Pinpoint the cell where the given text exists, returning its [X, Y] midpoint coordinate. 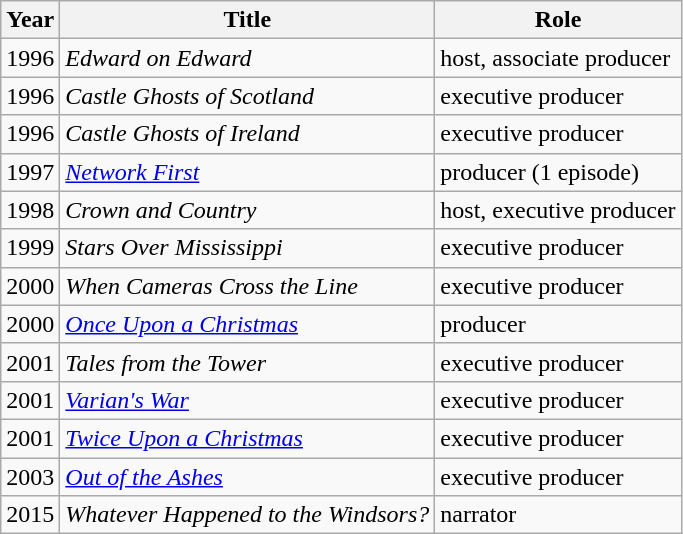
Once Upon a Christmas [248, 324]
producer (1 episode) [558, 172]
1998 [30, 210]
Tales from the Tower [248, 362]
host, executive producer [558, 210]
2015 [30, 515]
producer [558, 324]
Castle Ghosts of Scotland [248, 96]
Varian's War [248, 400]
2003 [30, 477]
host, associate producer [558, 58]
Title [248, 20]
Whatever Happened to the Windsors? [248, 515]
1999 [30, 248]
Castle Ghosts of Ireland [248, 134]
Year [30, 20]
Stars Over Mississippi [248, 248]
Crown and Country [248, 210]
When Cameras Cross the Line [248, 286]
narrator [558, 515]
Out of the Ashes [248, 477]
Network First [248, 172]
Twice Upon a Christmas [248, 438]
1997 [30, 172]
Edward on Edward [248, 58]
Role [558, 20]
